Identify which cell holds the provided text, then report its (X, Y) central coordinate. 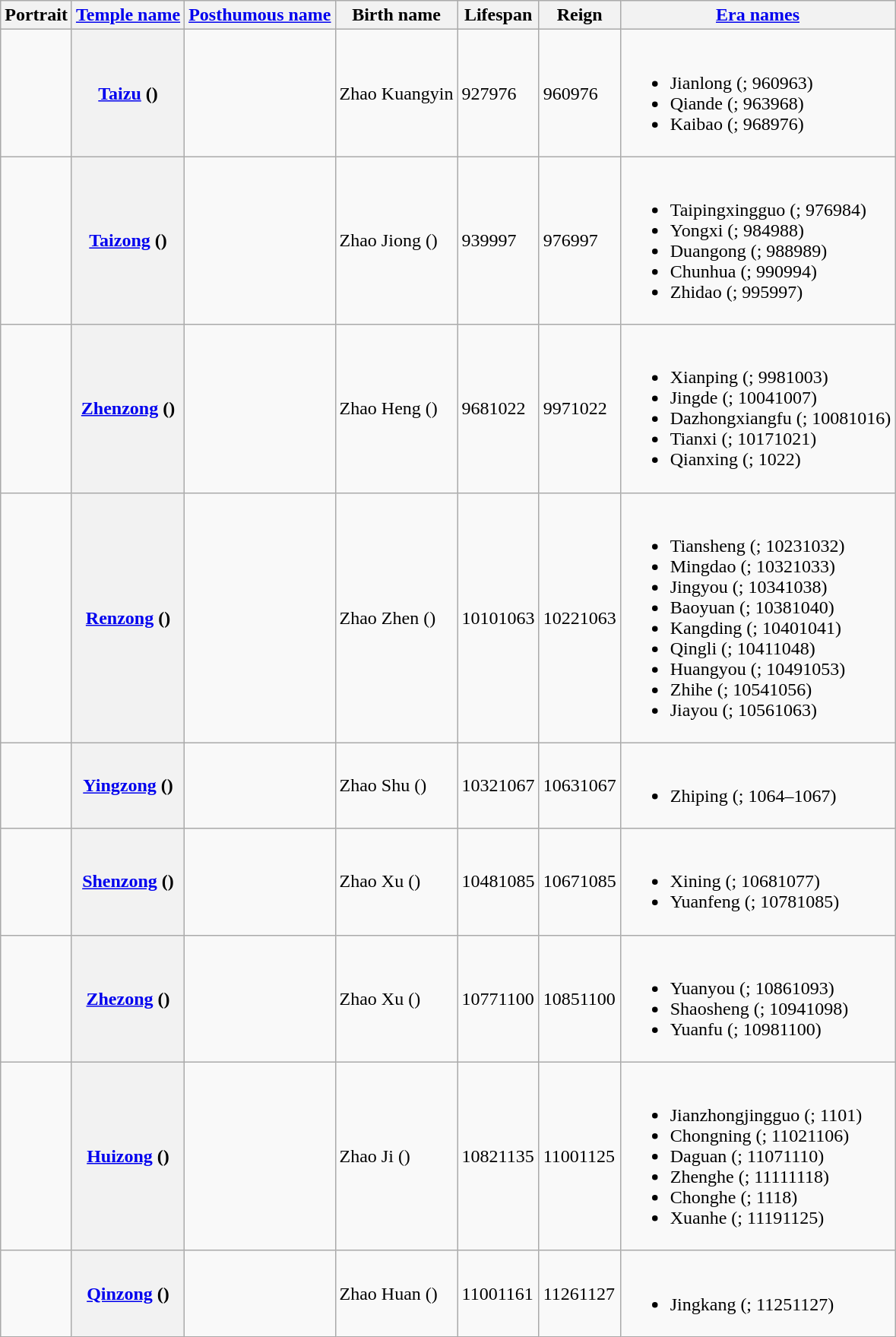
Birth name (397, 15)
Reign (579, 15)
10771100 (499, 999)
10821135 (499, 1156)
10221063 (579, 617)
11261127 (579, 1294)
Yingzong () (128, 786)
9681022 (499, 409)
Qinzong () (128, 1294)
976997 (579, 240)
Xianping (; 9981003)Jingde (; 10041007)Dazhongxiangfu (; 10081016)Tianxi (; 10171021)Qianxing (; 1022) (758, 409)
Jianzhongjingguo (; 1101)Chongning (; 11021106)Daguan (; 11071110)Zhenghe (; 11111118)Chonghe (; 1118)Xuanhe (; 11191125) (758, 1156)
Taizong () (128, 240)
Xining (; 10681077)Yuanfeng (; 10781085) (758, 882)
Zhao Heng () (397, 409)
Taizu () (128, 93)
10481085 (499, 882)
Temple name (128, 15)
Jianlong (; 960963)Qiande (; 963968)Kaibao (; 968976) (758, 93)
Portrait (36, 15)
Zhao Shu () (397, 786)
11001161 (499, 1294)
Zhiping (; 1064–1067) (758, 786)
Jingkang (; 11251127) (758, 1294)
Posthumous name (260, 15)
9971022 (579, 409)
Zhao Zhen () (397, 617)
Yuanyou (; 10861093)Shaosheng (; 10941098)Yuanfu (; 10981100) (758, 999)
10671085 (579, 882)
10631067 (579, 786)
Zhezong () (128, 999)
10851100 (579, 999)
Zhao Ji () (397, 1156)
Zhao Jiong () (397, 240)
Zhao Kuangyin (397, 93)
Zhenzong () (128, 409)
Shenzong () (128, 882)
Lifespan (499, 15)
Renzong () (128, 617)
Huizong () (128, 1156)
Zhao Huan () (397, 1294)
Era names (758, 15)
939997 (499, 240)
10101063 (499, 617)
11001125 (579, 1156)
960976 (579, 93)
927976 (499, 93)
10321067 (499, 786)
Taipingxingguo (; 976984)Yongxi (; 984988)Duangong (; 988989)Chunhua (; 990994)Zhidao (; 995997) (758, 240)
